Capture the cell that displays the provided text and extract its [X, Y] central coordinate. 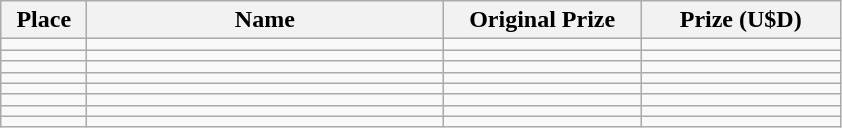
Prize (U$D) [740, 20]
Place [44, 20]
Original Prize [542, 20]
Name [265, 20]
